Scan for the cell matching the given text and deliver its (x, y) coordinate at center. 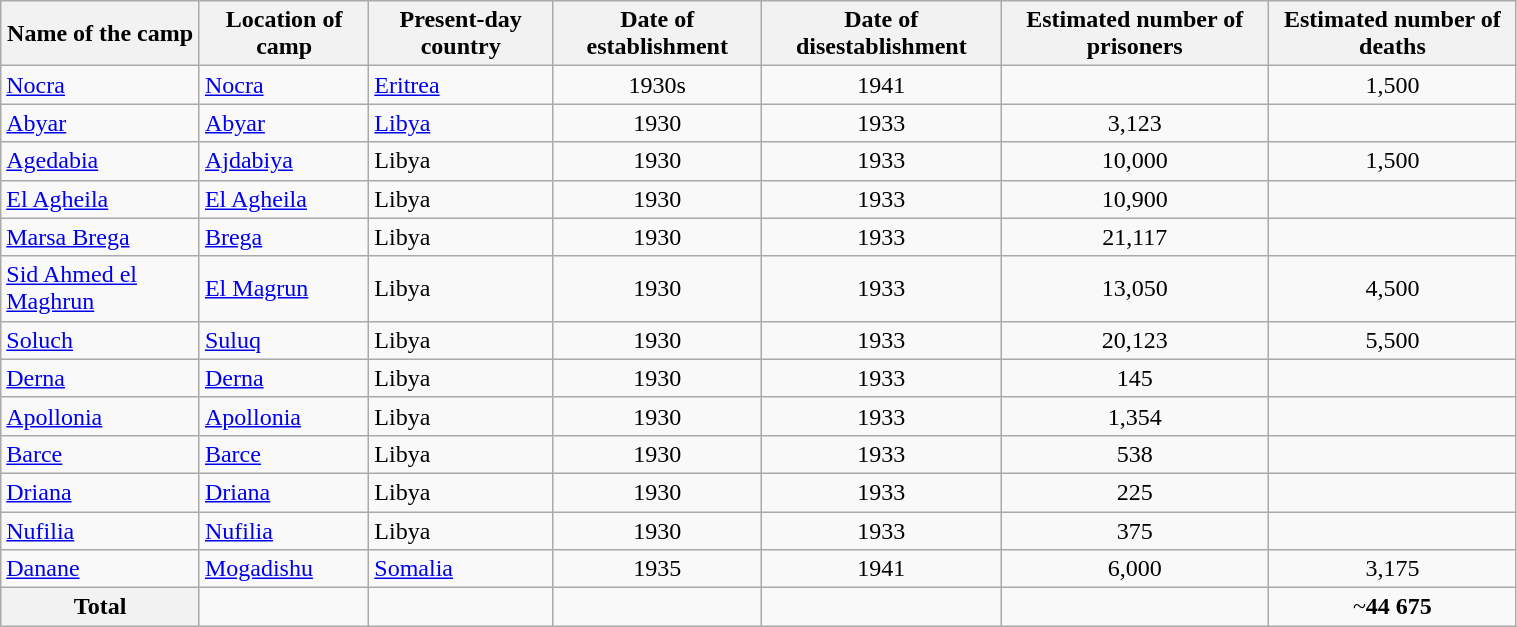
Ajdabiya (284, 161)
13,050 (1135, 288)
Eritrea (461, 85)
Date of disestablishment (882, 34)
Agedabia (100, 161)
538 (1135, 454)
~44 675 (1392, 607)
1935 (658, 569)
4,500 (1392, 288)
6,000 (1135, 569)
Danane (100, 569)
10,000 (1135, 161)
Date of establishment (658, 34)
Brega (284, 237)
Estimated number of deaths (1392, 34)
Marsa Brega (100, 237)
21,117 (1135, 237)
Somalia (461, 569)
145 (1135, 378)
5,500 (1392, 340)
3,123 (1135, 123)
225 (1135, 492)
Sid Ahmed el Maghrun (100, 288)
375 (1135, 531)
El Magrun (284, 288)
1,354 (1135, 416)
Estimated number of prisoners (1135, 34)
Location of camp (284, 34)
Soluch (100, 340)
Present-day country (461, 34)
Name of the camp (100, 34)
1930s (658, 85)
3,175 (1392, 569)
Total (100, 607)
Suluq (284, 340)
20,123 (1135, 340)
Mogadishu (284, 569)
10,900 (1135, 199)
